Return the [x, y] coordinate for the center point of the cell that contains the specified text.  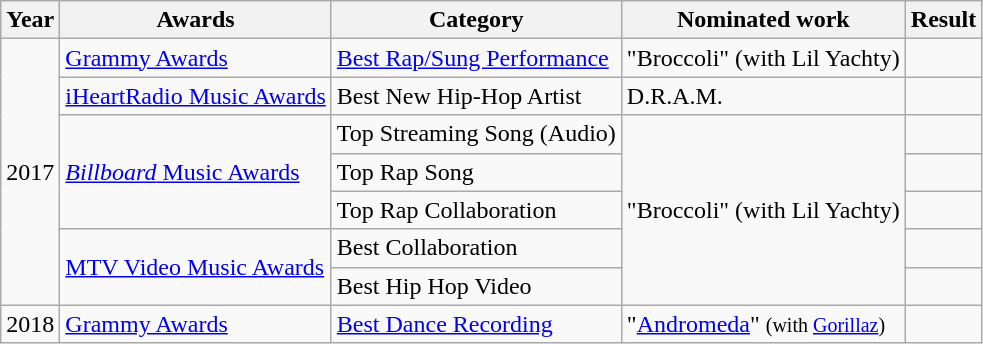
Billboard Music Awards [196, 172]
D.R.A.M. [763, 96]
Nominated work [763, 20]
Category [476, 20]
Result [943, 20]
Best Dance Recording [476, 324]
Best Hip Hop Video [476, 286]
"Andromeda" (with Gorillaz) [763, 324]
2018 [30, 324]
Top Rap Song [476, 172]
Best New Hip-Hop Artist [476, 96]
MTV Video Music Awards [196, 267]
Top Streaming Song (Audio) [476, 134]
Year [30, 20]
Top Rap Collaboration [476, 210]
Awards [196, 20]
Best Collaboration [476, 248]
2017 [30, 172]
iHeartRadio Music Awards [196, 96]
Best Rap/Sung Performance [476, 58]
